Determine the (X, Y) coordinate at the center of the cell enclosing the given text.  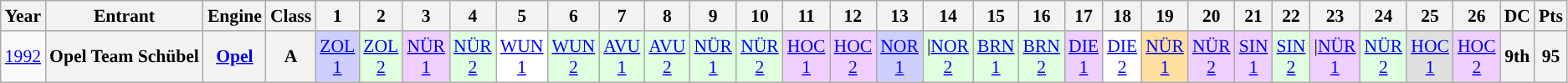
SIN1 (1253, 57)
12 (853, 16)
17 (1084, 16)
DC (1518, 16)
16 (1041, 16)
WUN1 (522, 57)
Engine (234, 16)
Opel Team Schübel (124, 57)
ZOL1 (337, 57)
1 (337, 16)
20 (1212, 16)
Entrant (124, 16)
22 (1292, 16)
14 (948, 16)
8 (667, 16)
9th (1518, 57)
26 (1477, 16)
7 (622, 16)
Class (291, 16)
15 (996, 16)
AVU1 (622, 57)
6 (573, 16)
DIE2 (1122, 57)
4 (473, 16)
Opel (234, 57)
DIE1 (1084, 57)
19 (1165, 16)
10 (760, 16)
SIN2 (1292, 57)
2 (381, 16)
21 (1253, 16)
13 (899, 16)
11 (807, 16)
95 (1551, 57)
9 (713, 16)
BRN2 (1041, 57)
|NÜR1 (1335, 57)
24 (1384, 16)
25 (1430, 16)
3 (426, 16)
18 (1122, 16)
BRN1 (996, 57)
1992 (23, 57)
23 (1335, 16)
|NOR2 (948, 57)
Year (23, 16)
ZOL2 (381, 57)
Pts (1551, 16)
5 (522, 16)
AVU2 (667, 57)
NOR1 (899, 57)
WUN2 (573, 57)
A (291, 57)
